Extract the [X, Y] coordinate from the center of the cell holding the provided text.  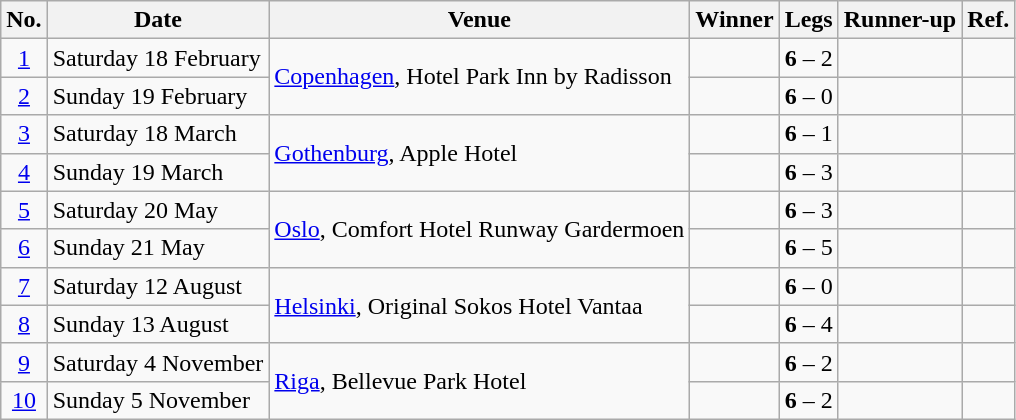
Saturday 18 March [158, 134]
Venue [480, 20]
1 [24, 58]
3 [24, 134]
Gothenburg, Apple Hotel [480, 153]
Legs [808, 20]
Date [158, 20]
Saturday 18 February [158, 58]
Ref. [988, 20]
Riga, Bellevue Park Hotel [480, 381]
Sunday 13 August [158, 324]
9 [24, 362]
10 [24, 400]
Runner-up [900, 20]
Saturday 4 November [158, 362]
Oslo, Comfort Hotel Runway Gardermoen [480, 229]
Sunday 19 February [158, 96]
8 [24, 324]
4 [24, 172]
6 – 1 [808, 134]
Helsinki, Original Sokos Hotel Vantaa [480, 305]
2 [24, 96]
6 – 4 [808, 324]
Copenhagen, Hotel Park Inn by Radisson [480, 77]
6 – 5 [808, 248]
Sunday 5 November [158, 400]
Saturday 20 May [158, 210]
Winner [734, 20]
No. [24, 20]
7 [24, 286]
5 [24, 210]
6 [24, 248]
Saturday 12 August [158, 286]
Sunday 21 May [158, 248]
Sunday 19 March [158, 172]
